Locate the cell with the specified text and output its [x, y] center coordinate. 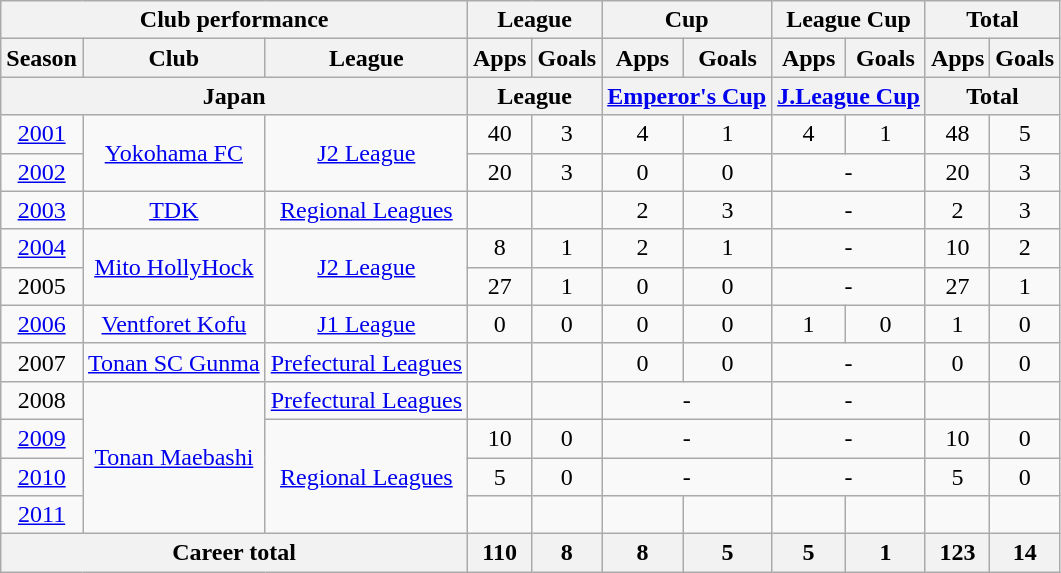
2001 [42, 134]
2008 [42, 400]
Season [42, 58]
Japan [234, 96]
14 [1025, 553]
Club performance [234, 20]
2002 [42, 172]
Tonan SC Gunma [174, 362]
Club [174, 58]
J.League Cup [849, 96]
40 [500, 134]
48 [957, 134]
Yokohama FC [174, 153]
2004 [42, 248]
123 [957, 553]
2003 [42, 210]
League Cup [849, 20]
Mito HollyHock [174, 267]
2006 [42, 324]
2007 [42, 362]
Emperor's Cup [687, 96]
2010 [42, 477]
Tonan Maebashi [174, 457]
2005 [42, 286]
2011 [42, 515]
Cup [687, 20]
110 [500, 553]
TDK [174, 210]
2009 [42, 438]
Ventforet Kofu [174, 324]
J1 League [366, 324]
Career total [234, 553]
